Identify which cell holds the provided text, then report its (x, y) central coordinate. 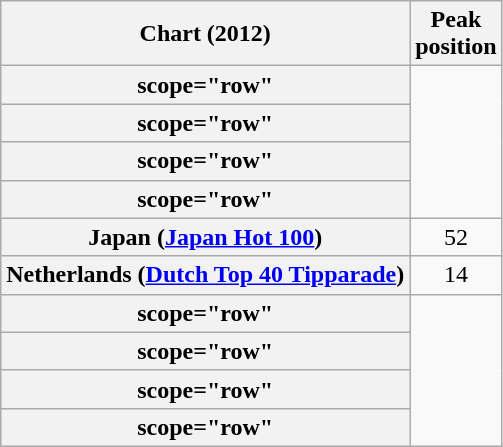
Peakposition (456, 34)
52 (456, 237)
Chart (2012) (206, 34)
14 (456, 275)
Japan (Japan Hot 100) (206, 237)
Netherlands (Dutch Top 40 Tipparade) (206, 275)
